Provide the (x, y) coordinate of the cell's center where the given text is located.  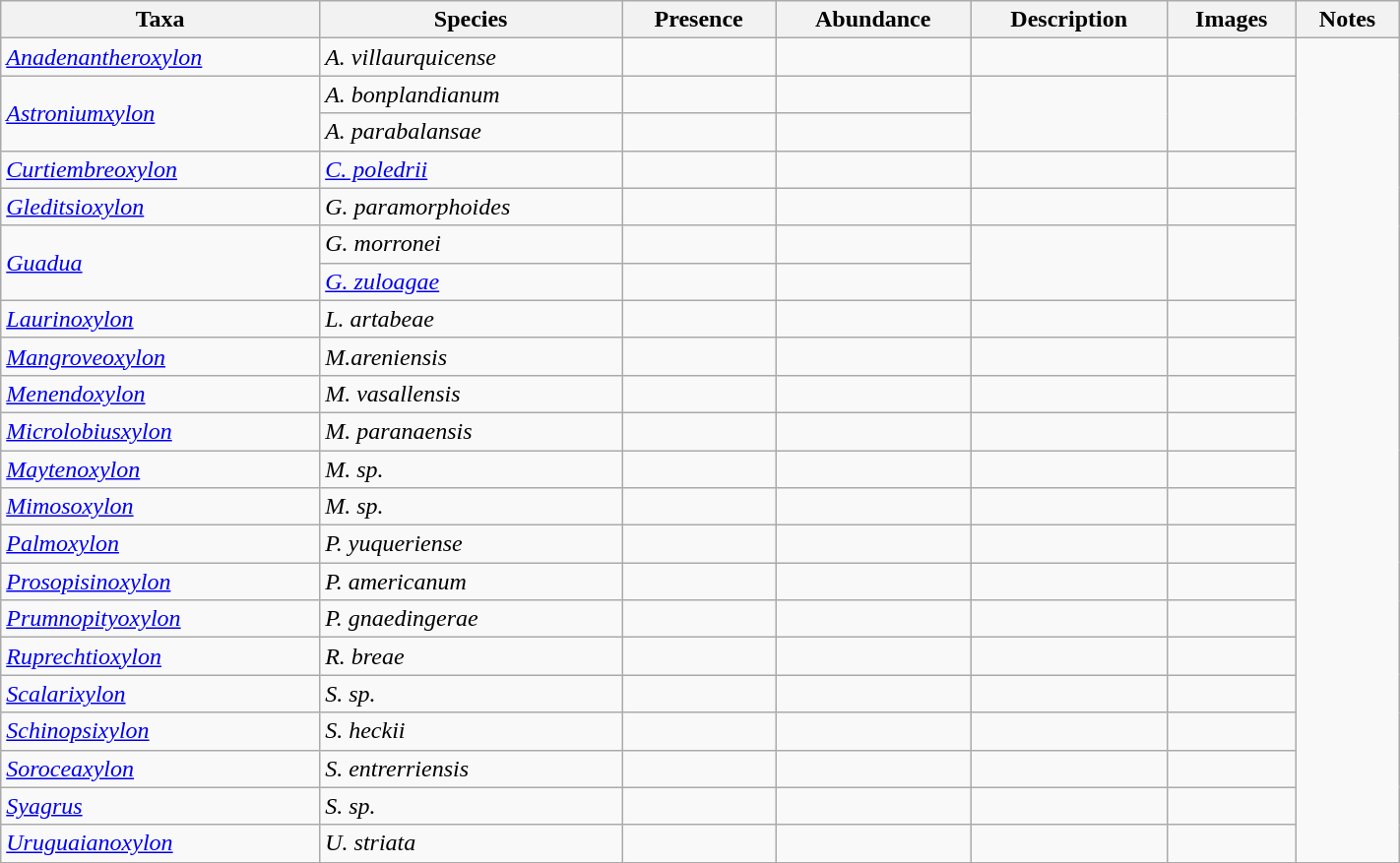
Notes (1347, 20)
Ruprechtioxylon (160, 656)
L. artabeae (471, 319)
A. bonplandianum (471, 94)
Menendoxylon (160, 394)
Palmoxylon (160, 544)
Abundance (873, 20)
Taxa (160, 20)
Uruguaianoxylon (160, 843)
Mimosoxylon (160, 507)
Schinopsixylon (160, 731)
S. heckii (471, 731)
Images (1232, 20)
S. entrerriensis (471, 769)
Laurinoxylon (160, 319)
R. breae (471, 656)
Astroniumxylon (160, 113)
Scalarixylon (160, 694)
P. americanum (471, 582)
Syagrus (160, 806)
U. striata (471, 843)
Curtiembreoxylon (160, 169)
A. villaurquicense (471, 57)
Microlobiusxylon (160, 431)
Maytenoxylon (160, 469)
G. paramorphoides (471, 207)
Gleditsioxylon (160, 207)
G. morronei (471, 244)
Mangroveoxylon (160, 356)
Prumnopityoxylon (160, 619)
Description (1069, 20)
G. zuloagae (471, 281)
P. yuqueriense (471, 544)
Presence (699, 20)
Anadenantheroxylon (160, 57)
C. poledrii (471, 169)
Species (471, 20)
Prosopisinoxylon (160, 582)
M. vasallensis (471, 394)
M. paranaensis (471, 431)
Soroceaxylon (160, 769)
M.areniensis (471, 356)
Guadua (160, 263)
P. gnaedingerae (471, 619)
A. parabalansae (471, 132)
